Detect which cell encompasses the target text, then output its (X, Y) center coordinate. 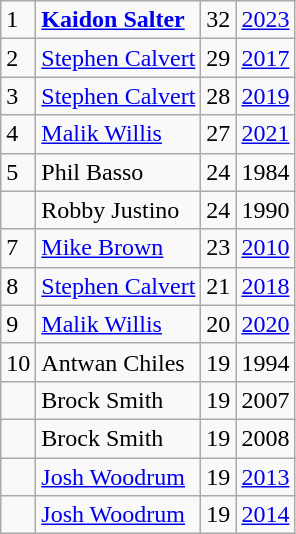
1984 (266, 172)
32 (218, 20)
1 (18, 20)
8 (18, 286)
28 (218, 96)
7 (18, 248)
29 (218, 58)
1994 (266, 362)
Kaidon Salter (118, 20)
Phil Basso (118, 172)
2020 (266, 324)
2023 (266, 20)
1990 (266, 210)
3 (18, 96)
10 (18, 362)
2010 (266, 248)
2008 (266, 438)
20 (218, 324)
Mike Brown (118, 248)
21 (218, 286)
5 (18, 172)
2018 (266, 286)
2021 (266, 134)
Robby Justino (118, 210)
2017 (266, 58)
27 (218, 134)
2007 (266, 400)
4 (18, 134)
2019 (266, 96)
2014 (266, 515)
2 (18, 58)
Antwan Chiles (118, 362)
9 (18, 324)
23 (218, 248)
2013 (266, 477)
